Identify which cell holds the provided text, then report its (x, y) central coordinate. 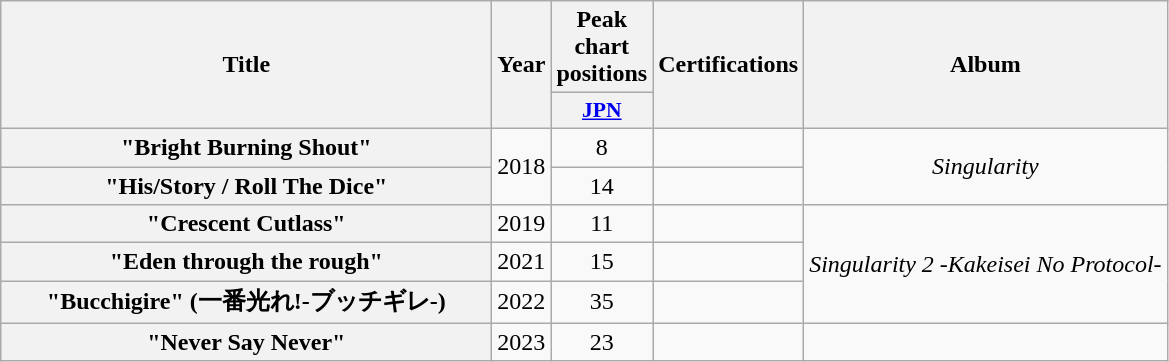
15 (602, 262)
"Bucchigire" (一番光れ!-ブッチギレ-) (246, 302)
"His/Story / Roll The Dice" (246, 185)
"Crescent Cutlass" (246, 224)
8 (602, 147)
"Bright Burning Shout" (246, 147)
Album (986, 65)
2021 (522, 262)
Peak chart positions (602, 47)
"Eden through the rough" (246, 262)
35 (602, 302)
14 (602, 185)
Certifications (728, 65)
2023 (522, 342)
23 (602, 342)
2022 (522, 302)
Year (522, 65)
"Never Say Never" (246, 342)
2019 (522, 224)
Title (246, 65)
11 (602, 224)
JPN (602, 111)
Singularity 2 -Kakeisei No Protocol- (986, 264)
2018 (522, 166)
Singularity (986, 166)
